Determine the (X, Y) coordinate at the center of the cell enclosing the given text.  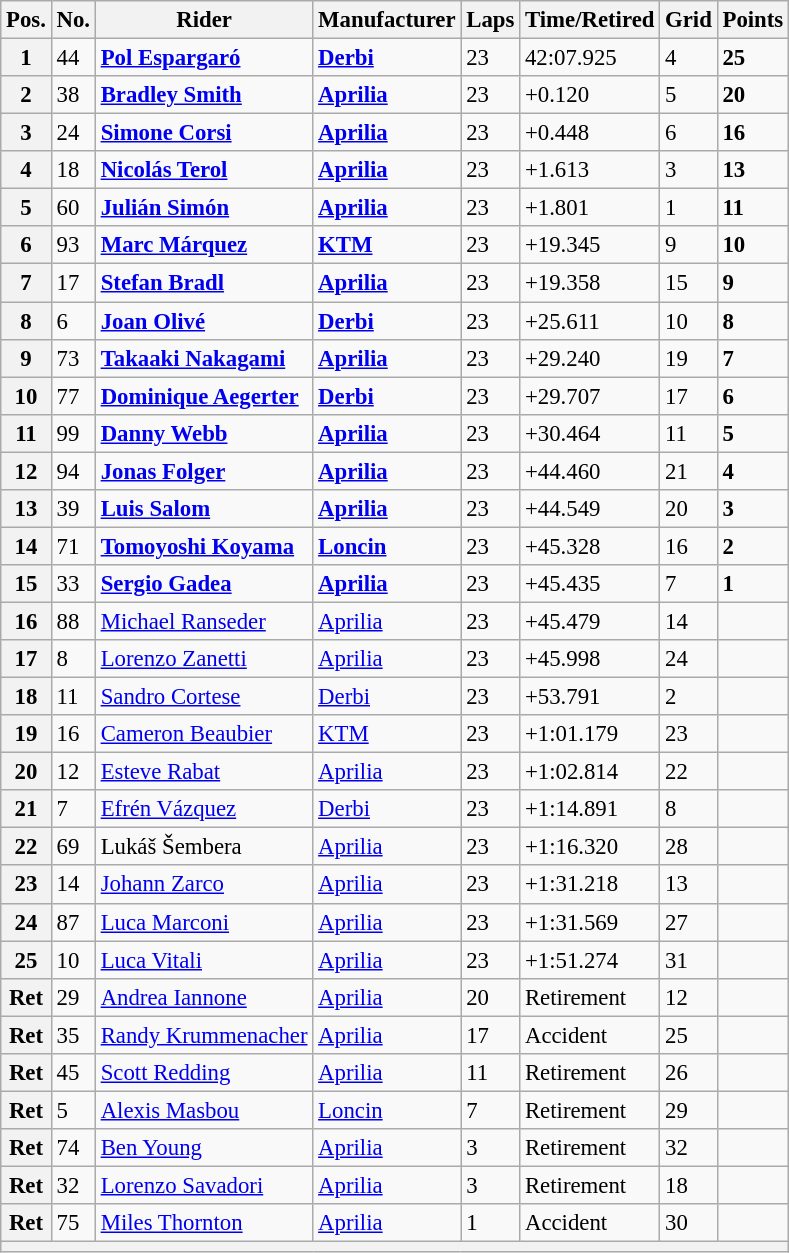
35 (73, 1035)
60 (73, 208)
+45.328 (590, 546)
Scott Redding (204, 1073)
69 (73, 847)
+1:51.274 (590, 960)
26 (688, 1073)
+30.464 (590, 433)
+53.791 (590, 697)
+0.120 (590, 95)
Randy Krummenacher (204, 1035)
Jonas Folger (204, 471)
Luis Salom (204, 509)
+29.240 (590, 358)
88 (73, 621)
Miles Thornton (204, 1223)
27 (688, 922)
+25.611 (590, 321)
Grid (688, 20)
28 (688, 847)
Cameron Beaubier (204, 734)
Takaaki Nakagami (204, 358)
Ben Young (204, 1148)
+1:16.320 (590, 847)
No. (73, 20)
Efrén Vázquez (204, 809)
+29.707 (590, 396)
Sergio Gadea (204, 584)
+0.448 (590, 133)
Dominique Aegerter (204, 396)
Alexis Masbou (204, 1110)
Bradley Smith (204, 95)
93 (73, 245)
87 (73, 922)
Julián Simón (204, 208)
Rider (204, 20)
Nicolás Terol (204, 170)
99 (73, 433)
33 (73, 584)
+1:01.179 (590, 734)
Joan Olivé (204, 321)
71 (73, 546)
Andrea Iannone (204, 997)
+1:14.891 (590, 809)
38 (73, 95)
45 (73, 1073)
77 (73, 396)
Luca Marconi (204, 922)
Time/Retired (590, 20)
Tomoyoshi Koyama (204, 546)
Lukáš Šembera (204, 847)
+1.613 (590, 170)
Lorenzo Zanetti (204, 659)
+1:02.814 (590, 772)
Pos. (26, 20)
Lorenzo Savadori (204, 1185)
39 (73, 509)
30 (688, 1223)
+45.479 (590, 621)
Marc Márquez (204, 245)
+19.358 (590, 283)
44 (73, 58)
+44.460 (590, 471)
74 (73, 1148)
Laps (490, 20)
Michael Ranseder (204, 621)
42:07.925 (590, 58)
Luca Vitali (204, 960)
Pol Espargaró (204, 58)
Manufacturer (387, 20)
75 (73, 1223)
Simone Corsi (204, 133)
94 (73, 471)
+1:31.569 (590, 922)
Stefan Bradl (204, 283)
+1:31.218 (590, 885)
+1.801 (590, 208)
+45.435 (590, 584)
+19.345 (590, 245)
Points (752, 20)
+44.549 (590, 509)
+45.998 (590, 659)
Danny Webb (204, 433)
73 (73, 358)
Johann Zarco (204, 885)
Esteve Rabat (204, 772)
Sandro Cortese (204, 697)
31 (688, 960)
